Detect which cell encompasses the target text, then output its [x, y] center coordinate. 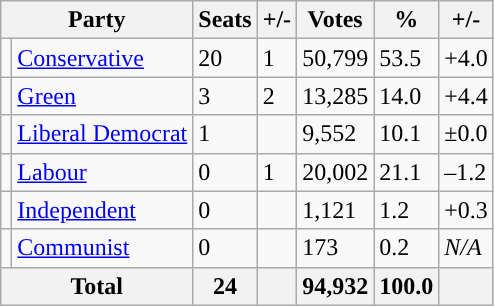
+0.3 [466, 210]
13,285 [336, 96]
94,932 [336, 286]
10.1 [406, 134]
Green [102, 96]
173 [336, 248]
Total [97, 286]
Communist [102, 248]
Independent [102, 210]
50,799 [336, 58]
+4.0 [466, 58]
Labour [102, 172]
100.0 [406, 286]
Liberal Democrat [102, 134]
Seats [225, 20]
9,552 [336, 134]
1.2 [406, 210]
1,121 [336, 210]
±0.0 [466, 134]
24 [225, 286]
% [406, 20]
3 [225, 96]
21.1 [406, 172]
–1.2 [466, 172]
N/A [466, 248]
14.0 [406, 96]
0.2 [406, 248]
Party [97, 20]
20 [225, 58]
20,002 [336, 172]
53.5 [406, 58]
Conservative [102, 58]
2 [276, 96]
Votes [336, 20]
+4.4 [466, 96]
